Identify which cell holds the provided text, then report its [x, y] central coordinate. 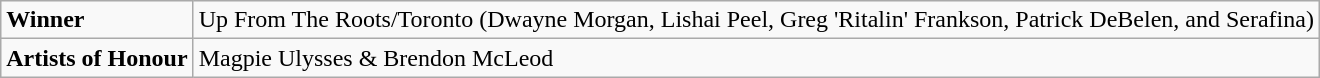
Up From The Roots/Toronto (Dwayne Morgan, Lishai Peel, Greg 'Ritalin' Frankson, Patrick DeBelen, and Serafina) [756, 20]
Artists of Honour [97, 58]
Magpie Ulysses & Brendon McLeod [756, 58]
Winner [97, 20]
